Output the (X, Y) coordinate of the center of the cell containing the given text.  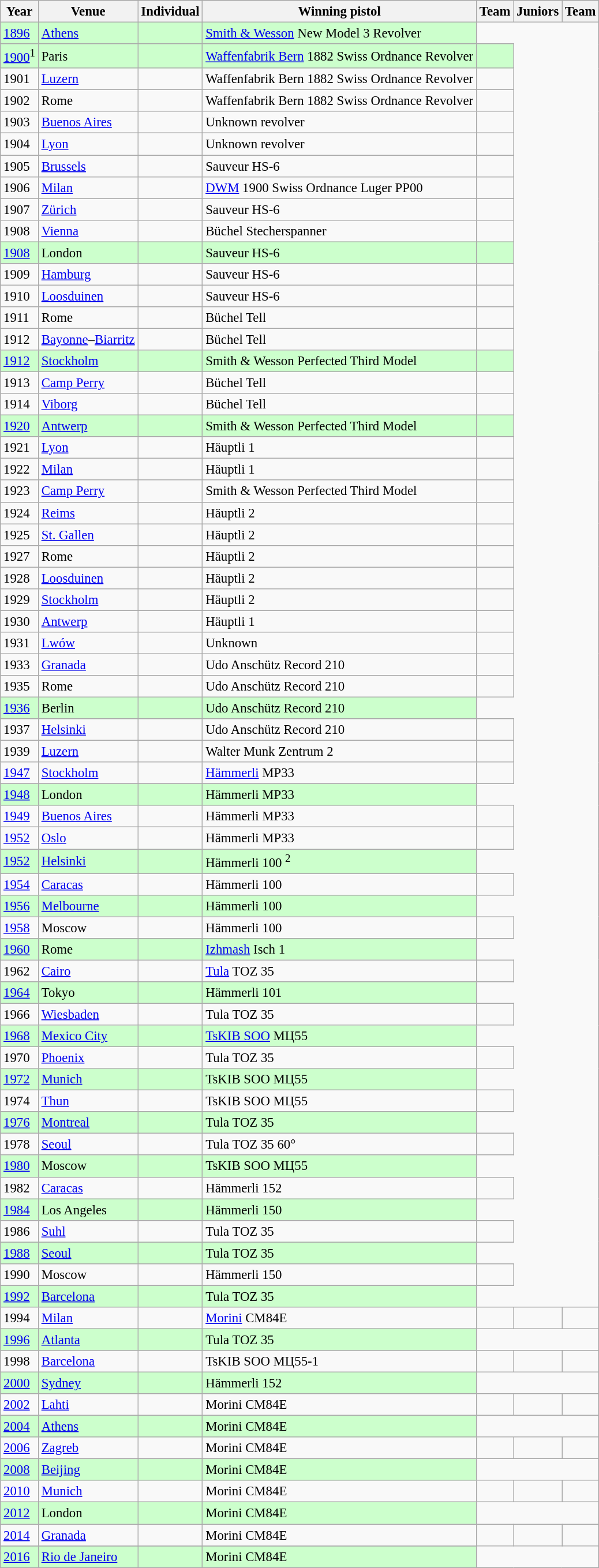
Smith & Wesson New Model 3 Revolver (339, 33)
2012 (20, 1513)
19001 (20, 56)
1948 (20, 795)
1913 (20, 383)
Cairo (88, 971)
Tula TOZ 35 60° (339, 1145)
1994 (20, 1318)
Bayonne–Biarritz (88, 339)
Walter Munk Zentrum 2 (339, 752)
1974 (20, 1101)
Hämmerli 101 (339, 993)
1901 (20, 79)
Paris (88, 56)
2008 (20, 1470)
1936 (20, 708)
Berlin (88, 708)
2016 (20, 1556)
Rio de Janeiro (88, 1556)
Hämmerli 100 2 (339, 861)
1978 (20, 1145)
1996 (20, 1340)
1911 (20, 318)
Suhl (88, 1231)
Sydney (88, 1383)
Winning pistol (339, 12)
1905 (20, 166)
Tokyo (88, 993)
1920 (20, 426)
Viborg (88, 404)
Montreal (88, 1123)
Hamburg (88, 275)
1976 (20, 1123)
Izhmash Isch 1 (339, 950)
2002 (20, 1405)
1992 (20, 1296)
1929 (20, 600)
1903 (20, 123)
1914 (20, 404)
2010 (20, 1491)
1931 (20, 643)
1922 (20, 470)
1928 (20, 578)
1964 (20, 993)
1988 (20, 1253)
1923 (20, 492)
1949 (20, 816)
1927 (20, 556)
Lahti (88, 1405)
1924 (20, 513)
1907 (20, 209)
Unknown (339, 643)
1966 (20, 1014)
TsKIB SOO MЦ55-1 (339, 1361)
1909 (20, 275)
1998 (20, 1361)
Individual (170, 12)
Atlanta (88, 1340)
1939 (20, 752)
1906 (20, 187)
Oslo (88, 838)
1960 (20, 950)
1930 (20, 621)
1896 (20, 33)
Phoenix (88, 1058)
Büchel Stecherspanner (339, 231)
St. Gallen (88, 535)
1947 (20, 773)
Los Angeles (88, 1210)
Thun (88, 1101)
Brussels (88, 166)
1962 (20, 971)
1968 (20, 1036)
1970 (20, 1058)
DWM 1900 Swiss Ordnance Luger PP00 (339, 187)
Beijing (88, 1470)
Juniors (538, 12)
1956 (20, 906)
1904 (20, 144)
2004 (20, 1427)
Year (20, 12)
1982 (20, 1188)
1972 (20, 1079)
Lwów (88, 643)
2006 (20, 1448)
1954 (20, 884)
Vienna (88, 231)
1902 (20, 101)
2014 (20, 1535)
1984 (20, 1210)
1921 (20, 448)
1958 (20, 928)
Wiesbaden (88, 1014)
Melbourne (88, 906)
Zagreb (88, 1448)
1910 (20, 296)
1990 (20, 1275)
Zürich (88, 209)
1935 (20, 687)
1986 (20, 1231)
Mexico City (88, 1036)
Reims (88, 513)
1937 (20, 730)
2000 (20, 1383)
1933 (20, 665)
Venue (88, 12)
1925 (20, 535)
1980 (20, 1166)
